Output the [x, y] coordinate of the center of the cell containing the given text.  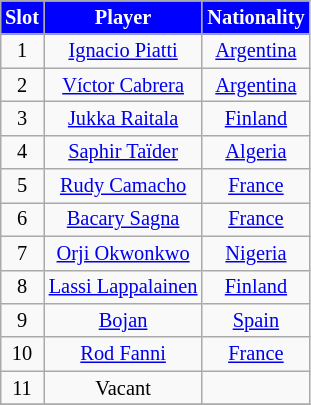
Player [124, 17]
Nigeria [256, 253]
3 [22, 118]
Nationality [256, 17]
Lassi Lappalainen [124, 287]
2 [22, 85]
7 [22, 253]
Bojan [124, 320]
Bacary Sagna [124, 219]
Saphir Taïder [124, 152]
Vacant [124, 388]
Orji Okwonkwo [124, 253]
9 [22, 320]
Algeria [256, 152]
Ignacio Piatti [124, 51]
1 [22, 51]
Rod Fanni [124, 354]
Slot [22, 17]
4 [22, 152]
6 [22, 219]
Jukka Raitala [124, 118]
11 [22, 388]
8 [22, 287]
10 [22, 354]
Rudy Camacho [124, 186]
Víctor Cabrera [124, 85]
Spain [256, 320]
5 [22, 186]
